For the text-containing cell, return its midpoint in (x, y) coordinate format. 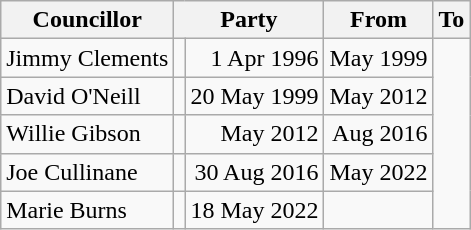
Party (249, 20)
1 Apr 1996 (254, 58)
May 2022 (378, 172)
To (452, 20)
From (378, 20)
Joe Cullinane (88, 172)
Jimmy Clements (88, 58)
Councillor (88, 20)
May 1999 (378, 58)
30 Aug 2016 (254, 172)
Marie Burns (88, 210)
18 May 2022 (254, 210)
Aug 2016 (378, 134)
Willie Gibson (88, 134)
20 May 1999 (254, 96)
David O'Neill (88, 96)
